Identify which cell holds the provided text, then report its (x, y) central coordinate. 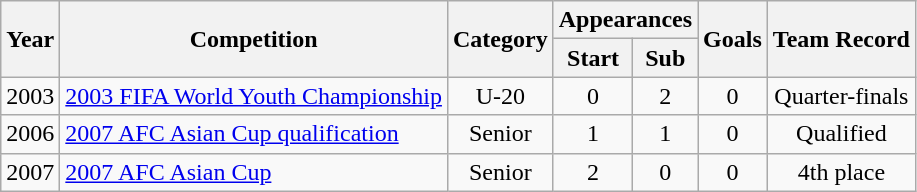
2006 (30, 134)
4th place (841, 172)
Category (500, 39)
2003 FIFA World Youth Championship (254, 96)
Quarter-finals (841, 96)
Team Record (841, 39)
Qualified (841, 134)
Competition (254, 39)
U-20 (500, 96)
Sub (666, 58)
Start (593, 58)
Goals (733, 39)
Appearances (625, 20)
2007 AFC Asian Cup qualification (254, 134)
2007 AFC Asian Cup (254, 172)
Year (30, 39)
2007 (30, 172)
2003 (30, 96)
